Locate the cell with the specified text and output its [X, Y] center coordinate. 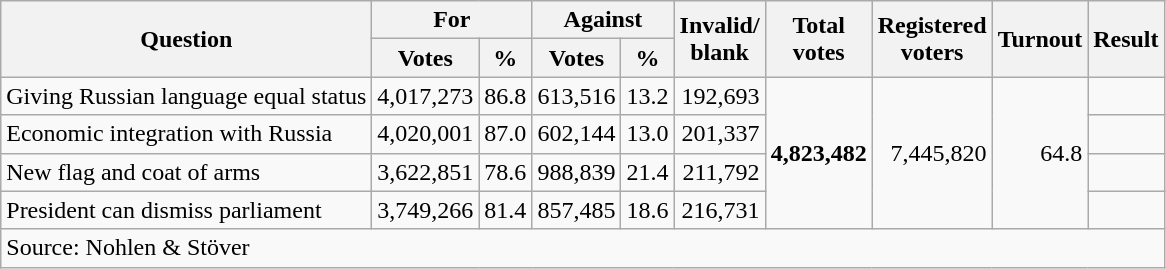
602,144 [576, 134]
Turnout [1040, 39]
78.6 [506, 172]
18.6 [648, 210]
3,622,851 [426, 172]
216,731 [720, 210]
3,749,266 [426, 210]
New flag and coat of arms [186, 172]
988,839 [576, 172]
Invalid/blank [720, 39]
4,017,273 [426, 96]
192,693 [720, 96]
Result [1126, 39]
857,485 [576, 210]
For [452, 20]
87.0 [506, 134]
President can dismiss parliament [186, 210]
21.4 [648, 172]
86.8 [506, 96]
Against [603, 20]
Question [186, 39]
211,792 [720, 172]
4,823,482 [818, 153]
13.2 [648, 96]
613,516 [576, 96]
13.0 [648, 134]
Registeredvoters [932, 39]
Totalvotes [818, 39]
4,020,001 [426, 134]
64.8 [1040, 153]
Giving Russian language equal status [186, 96]
Economic integration with Russia [186, 134]
Source: Nohlen & Stöver [582, 248]
7,445,820 [932, 153]
201,337 [720, 134]
81.4 [506, 210]
